Pinpoint the cell where the given text exists, returning its [X, Y] midpoint coordinate. 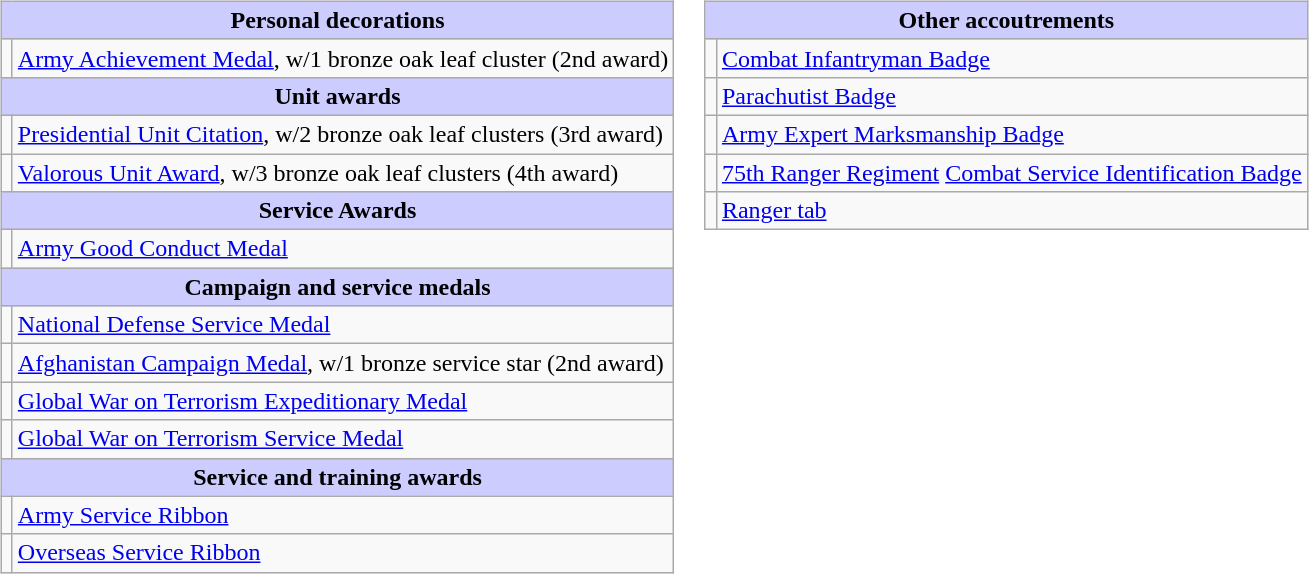
Army Expert Marksmanship Badge [1012, 134]
Parachutist Badge [1012, 96]
Global War on Terrorism Service Medal [343, 439]
Combat Infantryman Badge [1012, 58]
Service and training awards [338, 477]
Overseas Service Ribbon [343, 553]
National Defense Service Medal [343, 325]
75th Ranger Regiment Combat Service Identification Badge [1012, 173]
Valorous Unit Award, w/3 bronze oak leaf clusters (4th award) [343, 173]
Presidential Unit Citation, w/2 bronze oak leaf clusters (3rd award) [343, 134]
Afghanistan Campaign Medal, w/1 bronze service star (2nd award) [343, 363]
Army Good Conduct Medal [343, 249]
Ranger tab [1012, 211]
Service Awards [338, 211]
Army Service Ribbon [343, 515]
Personal decorations [338, 20]
Other accoutrements [1006, 20]
Unit awards [338, 96]
Global War on Terrorism Expeditionary Medal [343, 401]
Army Achievement Medal, w/1 bronze oak leaf cluster (2nd award) [343, 58]
Campaign and service medals [338, 287]
